Pinpoint the cell where the given text exists, returning its [x, y] midpoint coordinate. 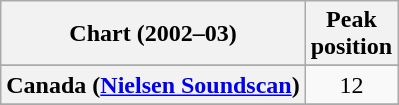
Canada (Nielsen Soundscan) [153, 85]
Peakposition [351, 34]
Chart (2002–03) [153, 34]
12 [351, 85]
